Pinpoint the cell where the given text exists, returning its (x, y) midpoint coordinate. 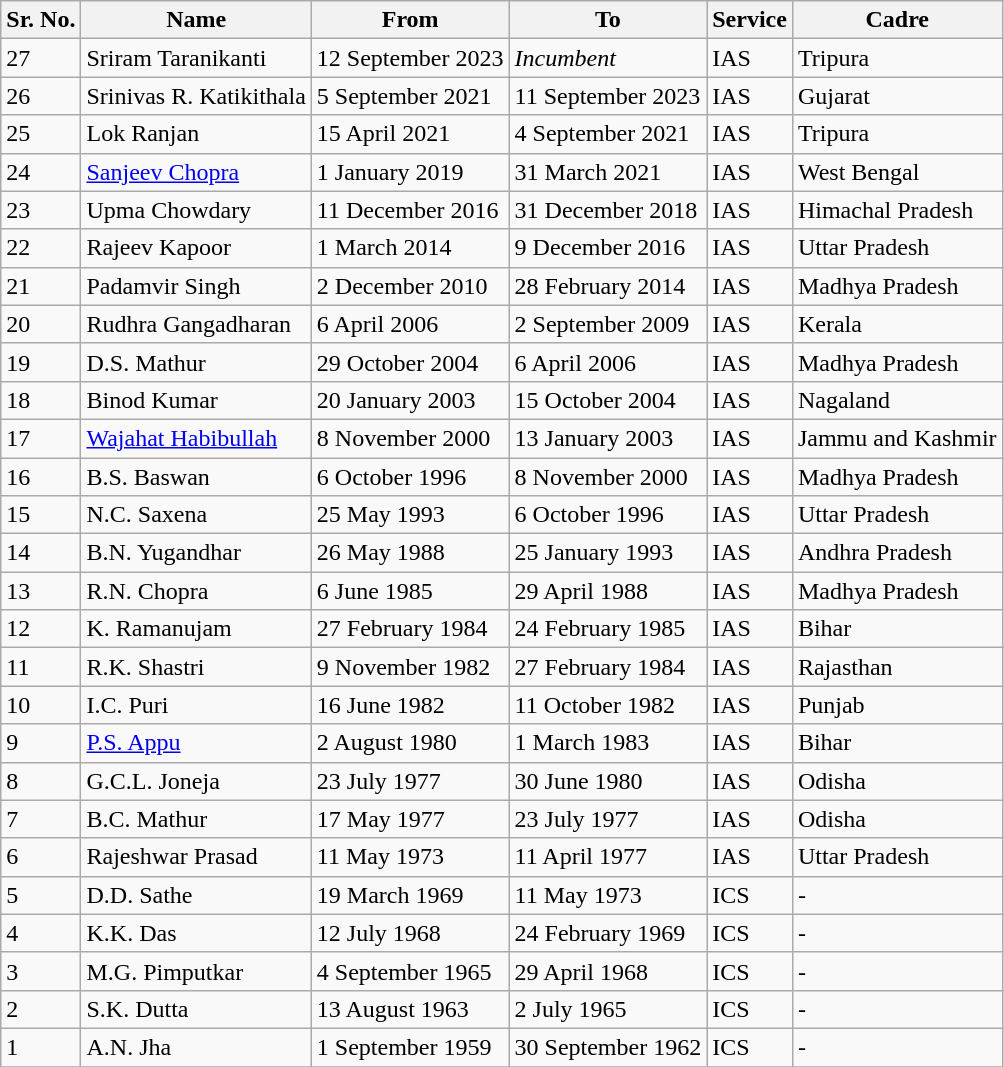
19 (41, 362)
20 January 2003 (410, 400)
5 (41, 895)
9 (41, 743)
8 (41, 781)
1 March 2014 (410, 248)
G.C.L. Joneja (196, 781)
15 April 2021 (410, 134)
24 February 1985 (608, 629)
Rudhra Gangadharan (196, 324)
6 June 1985 (410, 591)
1 January 2019 (410, 172)
6 (41, 857)
Lok Ranjan (196, 134)
Sriram Taranikanti (196, 58)
Incumbent (608, 58)
13 (41, 591)
7 (41, 819)
Sanjeev Chopra (196, 172)
P.S. Appu (196, 743)
From (410, 20)
Srinivas R. Katikithala (196, 96)
24 February 1969 (608, 933)
31 December 2018 (608, 210)
13 January 2003 (608, 438)
Rajeev Kapoor (196, 248)
1 September 1959 (410, 1047)
D.S. Mathur (196, 362)
4 September 2021 (608, 134)
19 March 1969 (410, 895)
B.C. Mathur (196, 819)
3 (41, 971)
M.G. Pimputkar (196, 971)
Jammu and Kashmir (897, 438)
11 October 1982 (608, 705)
11 September 2023 (608, 96)
B.S. Baswan (196, 477)
2 (41, 1009)
23 (41, 210)
K.K. Das (196, 933)
Binod Kumar (196, 400)
11 December 2016 (410, 210)
Sr. No. (41, 20)
12 September 2023 (410, 58)
29 April 1968 (608, 971)
S.K. Dutta (196, 1009)
11 April 1977 (608, 857)
2 August 1980 (410, 743)
Rajeshwar Prasad (196, 857)
25 May 1993 (410, 515)
29 April 1988 (608, 591)
1 (41, 1047)
Gujarat (897, 96)
16 (41, 477)
16 June 1982 (410, 705)
25 January 1993 (608, 553)
Upma Chowdary (196, 210)
To (608, 20)
Cadre (897, 20)
29 October 2004 (410, 362)
9 December 2016 (608, 248)
30 September 1962 (608, 1047)
Padamvir Singh (196, 286)
K. Ramanujam (196, 629)
26 (41, 96)
17 May 1977 (410, 819)
10 (41, 705)
Kerala (897, 324)
21 (41, 286)
A.N. Jha (196, 1047)
31 March 2021 (608, 172)
9 November 1982 (410, 667)
11 (41, 667)
Wajahat Habibullah (196, 438)
1 March 1983 (608, 743)
Punjab (897, 705)
15 (41, 515)
28 February 2014 (608, 286)
25 (41, 134)
13 August 1963 (410, 1009)
17 (41, 438)
22 (41, 248)
Service (750, 20)
4 September 1965 (410, 971)
Himachal Pradesh (897, 210)
15 October 2004 (608, 400)
5 September 2021 (410, 96)
Andhra Pradesh (897, 553)
12 July 1968 (410, 933)
R.K. Shastri (196, 667)
B.N. Yugandhar (196, 553)
Name (196, 20)
D.D. Sathe (196, 895)
18 (41, 400)
I.C. Puri (196, 705)
14 (41, 553)
R.N. Chopra (196, 591)
N.C. Saxena (196, 515)
24 (41, 172)
Rajasthan (897, 667)
30 June 1980 (608, 781)
26 May 1988 (410, 553)
2 December 2010 (410, 286)
2 July 1965 (608, 1009)
West Bengal (897, 172)
27 (41, 58)
Nagaland (897, 400)
20 (41, 324)
4 (41, 933)
2 September 2009 (608, 324)
12 (41, 629)
